Return the (x, y) coordinate for the center point of the cell that contains the specified text.  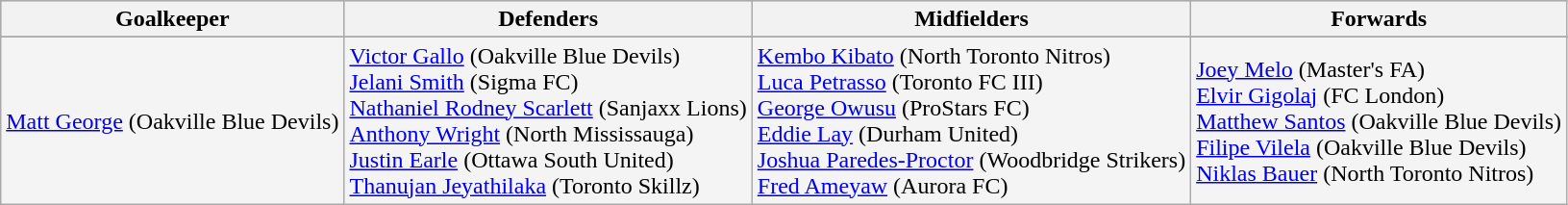
Forwards (1379, 19)
Defenders (548, 19)
Matt George (Oakville Blue Devils) (173, 121)
Goalkeeper (173, 19)
Midfielders (971, 19)
